Scan for the cell matching the given text and deliver its (X, Y) coordinate at center. 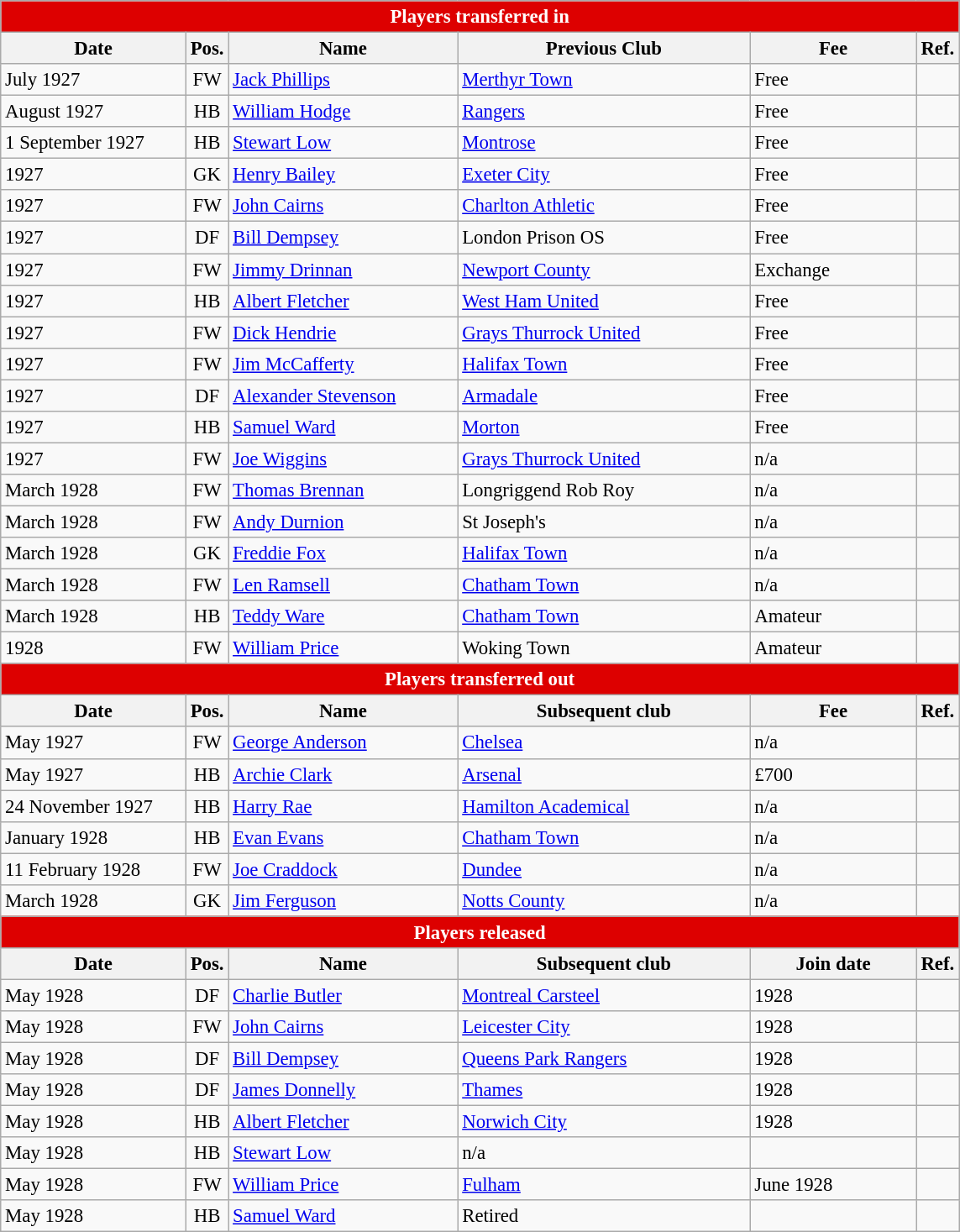
St Joseph's (604, 522)
Exchange (833, 270)
Dundee (604, 869)
Thames (604, 1090)
Montrose (604, 143)
Joe Craddock (343, 869)
Fulham (604, 1185)
Players transferred in (480, 17)
Joe Wiggins (343, 459)
Leicester City (604, 1027)
August 1927 (94, 112)
Longriggend Rob Roy (604, 490)
Newport County (604, 270)
Hamilton Academical (604, 806)
Jim Ferguson (343, 901)
Woking Town (604, 648)
Charlie Butler (343, 995)
Thomas Brennan (343, 490)
January 1928 (94, 837)
Join date (833, 964)
Morton (604, 427)
Evan Evans (343, 837)
11 February 1928 (94, 869)
Arsenal (604, 774)
Len Ramsell (343, 585)
Players transferred out (480, 679)
Chelsea (604, 743)
Players released (480, 932)
Dick Hendrie (343, 333)
Rangers (604, 112)
Alexander Stevenson (343, 396)
Armadale (604, 396)
Teddy Ware (343, 616)
Charlton Athletic (604, 206)
James Donnelly (343, 1090)
London Prison OS (604, 238)
Queens Park Rangers (604, 1059)
West Ham United (604, 301)
Jim McCafferty (343, 364)
Notts County (604, 901)
June 1928 (833, 1185)
Previous Club (604, 49)
Montreal Carsteel (604, 995)
Jack Phillips (343, 80)
William Hodge (343, 112)
24 November 1927 (94, 806)
Harry Rae (343, 806)
Henry Bailey (343, 175)
£700 (833, 774)
Samuel Ward (343, 427)
Archie Clark (343, 774)
Norwich City (604, 1122)
Exeter City (604, 175)
July 1927 (94, 80)
1 September 1927 (94, 143)
Merthyr Town (604, 80)
George Anderson (343, 743)
Freddie Fox (343, 553)
Andy Durnion (343, 522)
Jimmy Drinnan (343, 270)
